Search for the cell housing the specified text and yield its [x, y] center coordinate. 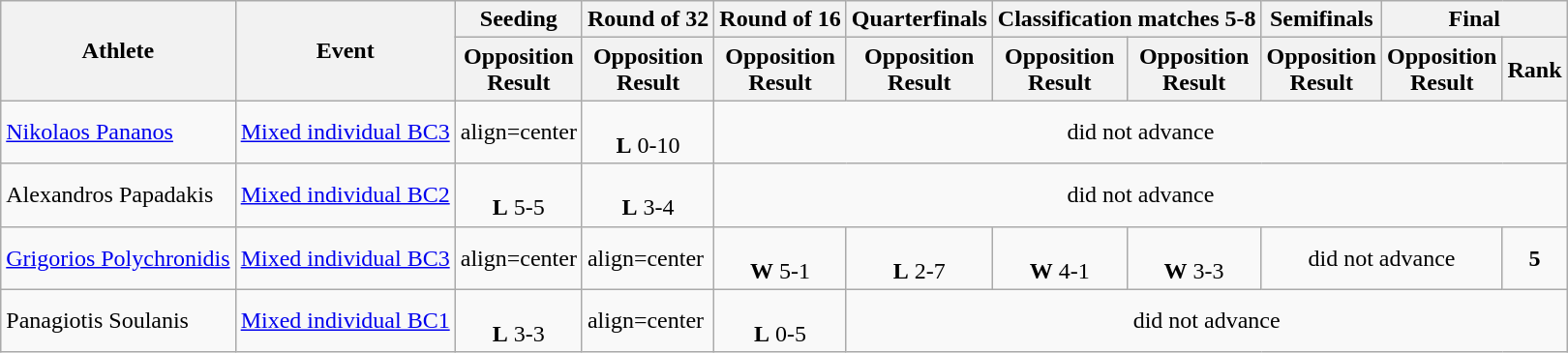
L 0-5 [780, 321]
L 3-3 [519, 321]
W 3-3 [1194, 257]
Nikolaos Pananos [118, 132]
Mixed individual BC1 [345, 321]
Semifinals [1321, 19]
L 5-5 [519, 195]
Seeding [519, 19]
5 [1535, 257]
Event [345, 50]
Panagiotis Soulanis [118, 321]
W 5-1 [780, 257]
Round of 16 [780, 19]
Athlete [118, 50]
Alexandros Papadakis [118, 195]
Grigorios Polychronidis [118, 257]
W 4-1 [1059, 257]
Final [1474, 19]
Round of 32 [648, 19]
Mixed individual BC2 [345, 195]
Quarterfinals [920, 19]
Classification matches 5-8 [1127, 19]
Rank [1535, 70]
L 0-10 [648, 132]
L 2-7 [920, 257]
L 3-4 [648, 195]
